Output the [x, y] coordinate of the center of the cell containing the given text.  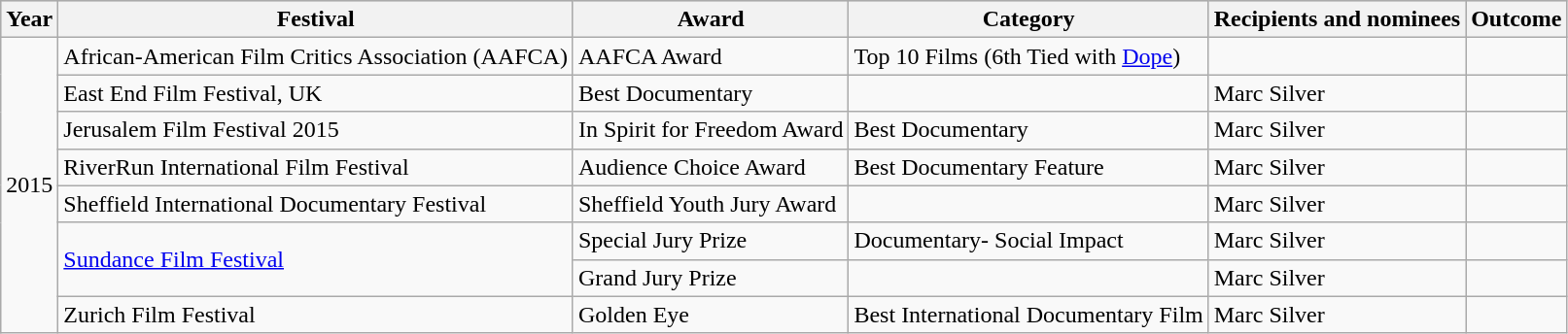
Award [710, 19]
Sheffield International Documentary Festival [316, 204]
Jerusalem Film Festival 2015 [316, 130]
African-American Film Critics Association (AAFCA) [316, 56]
RiverRun International Film Festival [316, 167]
Zurich Film Festival [316, 315]
East End Film Festival, UK [316, 93]
Sheffield Youth Jury Award [710, 204]
Top 10 Films (6th Tied with Dope) [1028, 56]
Festival [316, 19]
Best International Documentary Film [1028, 315]
In Spirit for Freedom Award [710, 130]
2015 [29, 185]
Sundance Film Festival [316, 259]
Golden Eye [710, 315]
AAFCA Award [710, 56]
Best Documentary Feature [1028, 167]
Documentary- Social Impact [1028, 241]
Grand Jury Prize [710, 278]
Audience Choice Award [710, 167]
Year [29, 19]
Special Jury Prize [710, 241]
Outcome [1516, 19]
Recipients and nominees [1337, 19]
Category [1028, 19]
